Output the (x, y) coordinate of the center of the cell containing the given text.  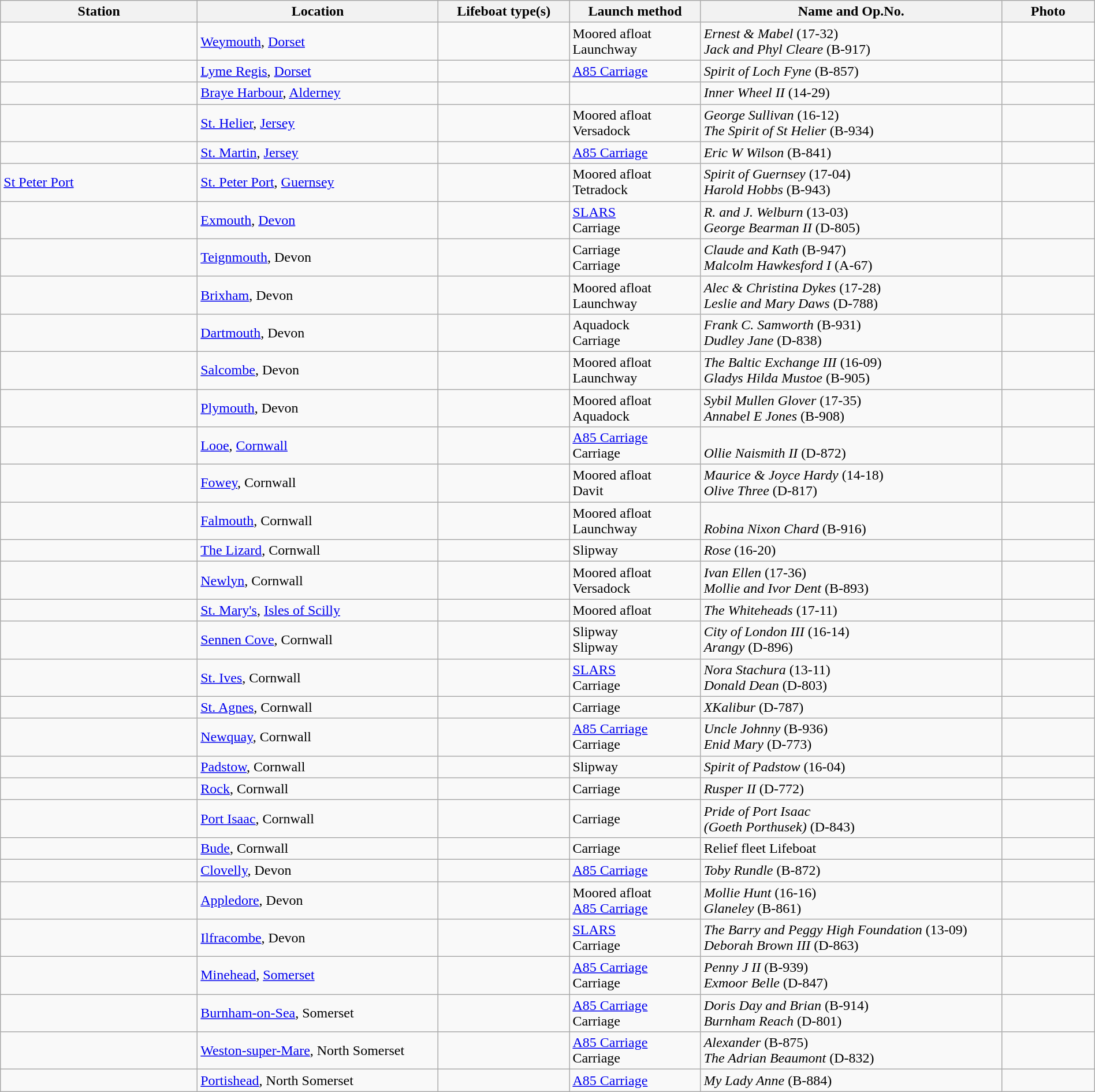
Falmouth, Cornwall (318, 521)
The Baltic Exchange III (16-09)Gladys Hilda Mustoe (B-905) (851, 370)
Frank C. Samworth (B-931)Dudley Jane (D-838) (851, 333)
The Lizard, Cornwall (318, 551)
R. and J. Welburn (13-03)George Bearman II (D-805) (851, 220)
Photo (1048, 12)
St. Helier, Jersey (318, 122)
Alec & Christina Dykes (17-28)Leslie and Mary Daws (D-788) (851, 295)
Inner Wheel II (14-29) (851, 93)
Robina Nixon Chard (B-916) (851, 521)
Bude, Cornwall (318, 848)
St. Ives, Cornwall (318, 677)
The Whiteheads (17-11) (851, 610)
Uncle Johnny (B-936)Enid Mary (D-773) (851, 737)
Ernest & Mabel (17-32)Jack and Phyl Cleare (B-917) (851, 42)
St. Martin, Jersey (318, 153)
The Barry and Peggy High Foundation (13-09)Deborah Brown III (D-863) (851, 938)
Spirit of Padstow (16-04) (851, 767)
Ilfracombe, Devon (318, 938)
Looe, Cornwall (318, 446)
Exmouth, Devon (318, 220)
St. Mary's, Isles of Scilly (318, 610)
Nora Stachura (13-11)Donald Dean (D-803) (851, 677)
Salcombe, Devon (318, 370)
Name and Op.No. (851, 12)
Dartmouth, Devon (318, 333)
Sybil Mullen Glover (17-35)Annabel E Jones (B-908) (851, 408)
Portishead, North Somerset (318, 1080)
Station (99, 12)
Moored afloat (635, 610)
Moored afloatAquadock (635, 408)
Fowey, Cornwall (318, 483)
St. Peter Port, Guernsey (318, 183)
Weymouth, Dorset (318, 42)
Minehead, Somerset (318, 975)
Location (318, 12)
Penny J II (B-939)Exmoor Belle (D-847) (851, 975)
City of London III (16-14)Arangy (D-896) (851, 640)
Doris Day and Brian (B-914)Burnham Reach (D-801) (851, 1013)
Pride of Port Isaac(Goeth Porthusek) (D-843) (851, 818)
Moored afloatTetradock (635, 183)
Burnham-on-Sea, Somerset (318, 1013)
Braye Harbour, Alderney (318, 93)
Teignmouth, Devon (318, 258)
My Lady Anne (B-884) (851, 1080)
AquadockCarriage (635, 333)
Moored afloatA85 Carriage (635, 900)
Eric W Wilson (B-841) (851, 153)
Weston-super-Mare, North Somerset (318, 1050)
Appledore, Devon (318, 900)
XKalibur (D-787) (851, 707)
St Peter Port (99, 183)
Alexander (B-875)The Adrian Beaumont (D-832) (851, 1050)
Relief fleet Lifeboat (851, 848)
Newlyn, Cornwall (318, 580)
Lifeboat type(s) (504, 12)
Rose (16-20) (851, 551)
Newquay, Cornwall (318, 737)
Spirit of Loch Fyne (B-857) (851, 71)
Mollie Hunt (16-16)Glaneley (B-861) (851, 900)
Padstow, Cornwall (318, 767)
Port Isaac, Cornwall (318, 818)
Rock, Cornwall (318, 789)
Sennen Cove, Cornwall (318, 640)
Spirit of Guernsey (17-04)Harold Hobbs (B-943) (851, 183)
Launch method (635, 12)
SlipwaySlipway (635, 640)
Ollie Naismith II (D-872) (851, 446)
George Sullivan (16-12)The Spirit of St Helier (B-934) (851, 122)
St. Agnes, Cornwall (318, 707)
Toby Rundle (B-872) (851, 870)
CarriageCarriage (635, 258)
Clovelly, Devon (318, 870)
Brixham, Devon (318, 295)
Maurice & Joyce Hardy (14-18)Olive Three (D-817) (851, 483)
Rusper II (D-772) (851, 789)
Plymouth, Devon (318, 408)
Claude and Kath (B-947)Malcolm Hawkesford I (A-67) (851, 258)
Ivan Ellen (17-36)Mollie and Ivor Dent (B-893) (851, 580)
Moored afloatDavit (635, 483)
Lyme Regis, Dorset (318, 71)
